Locate the cell with the specified text and output its [X, Y] center coordinate. 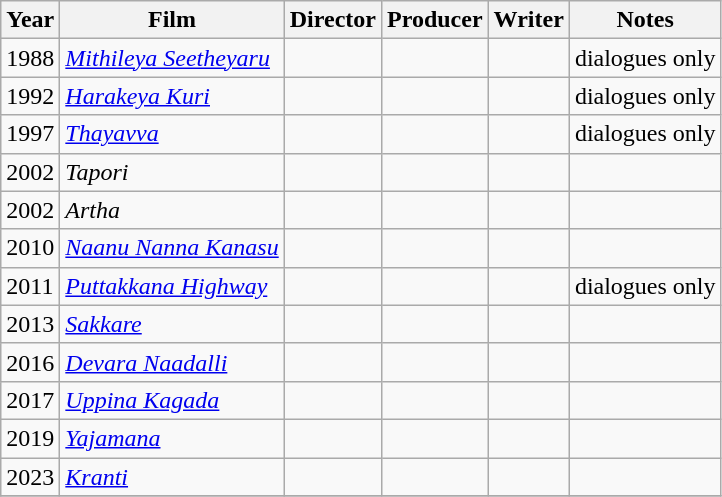
Puttakkana Highway [172, 286]
Sakkare [172, 324]
2019 [30, 438]
Tapori [172, 172]
Notes [645, 20]
Year [30, 20]
Writer [528, 20]
2010 [30, 248]
2011 [30, 286]
Devara Naadalli [172, 362]
Naanu Nanna Kanasu [172, 248]
Kranti [172, 477]
Thayavva [172, 134]
Director [332, 20]
2016 [30, 362]
Artha [172, 210]
1992 [30, 96]
Mithileya Seetheyaru [172, 58]
Harakeya Kuri [172, 96]
Uppina Kagada [172, 400]
2017 [30, 400]
2023 [30, 477]
1988 [30, 58]
Film [172, 20]
Yajamana [172, 438]
Producer [434, 20]
2013 [30, 324]
1997 [30, 134]
